For the text-containing cell, return its midpoint in [X, Y] coordinate format. 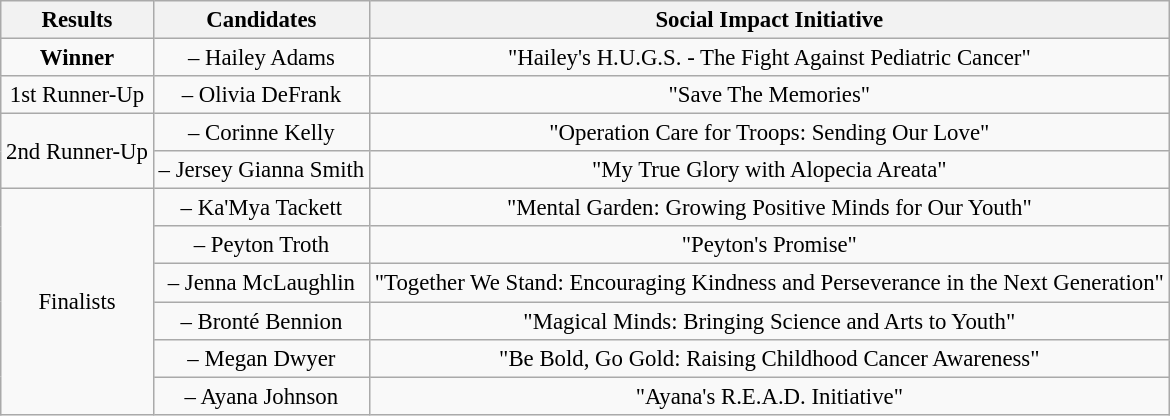
"Peyton's Promise" [769, 245]
Results [78, 20]
– Olivia DeFrank [261, 95]
– Megan Dwyer [261, 358]
Social Impact Initiative [769, 20]
1st Runner-Up [78, 95]
"Save The Memories" [769, 95]
"My True Glory with Alopecia Areata" [769, 170]
"Ayana's R.E.A.D. Initiative" [769, 396]
"Hailey's H.U.G.S. - The Fight Against Pediatric Cancer" [769, 58]
Winner [78, 58]
– Bronté Bennion [261, 321]
"Operation Care for Troops: Sending Our Love" [769, 133]
– Ayana Johnson [261, 396]
– Corinne Kelly [261, 133]
– Ka'Mya Tackett [261, 208]
– Peyton Troth [261, 245]
"Magical Minds: Bringing Science and Arts to Youth" [769, 321]
Candidates [261, 20]
"Mental Garden: Growing Positive Minds for Our Youth" [769, 208]
"Together We Stand: Encouraging Kindness and Perseverance in the Next Generation" [769, 283]
– Jersey Gianna Smith [261, 170]
"Be Bold, Go Gold: Raising Childhood Cancer Awareness" [769, 358]
– Hailey Adams [261, 58]
– Jenna McLaughlin [261, 283]
Finalists [78, 302]
2nd Runner-Up [78, 152]
